For the text-containing cell, return its midpoint in [X, Y] coordinate format. 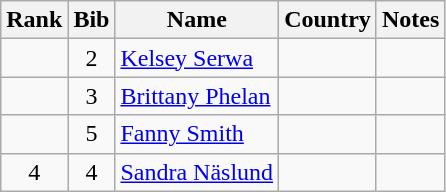
5 [92, 134]
3 [92, 96]
Notes [410, 20]
2 [92, 58]
Bib [92, 20]
Rank [34, 20]
Brittany Phelan [197, 96]
Country [328, 20]
Name [197, 20]
Fanny Smith [197, 134]
Kelsey Serwa [197, 58]
Sandra Näslund [197, 172]
